Capture the cell that displays the provided text and extract its (x, y) central coordinate. 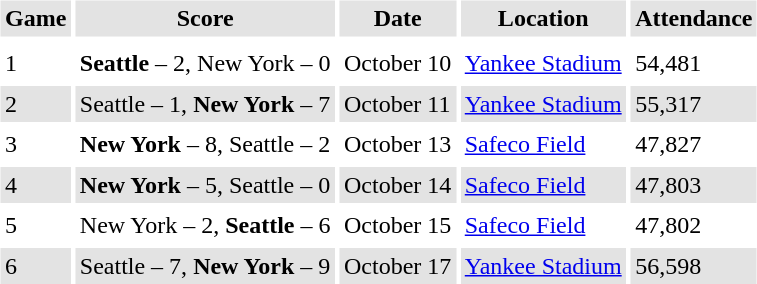
October 15 (397, 226)
New York – 8, Seattle – 2 (205, 144)
October 17 (397, 266)
47,803 (694, 185)
47,827 (694, 144)
1 (35, 64)
Location (543, 18)
Seattle – 2, New York – 0 (205, 64)
2 (35, 104)
56,598 (694, 266)
Seattle – 7, New York – 9 (205, 266)
6 (35, 266)
54,481 (694, 64)
October 13 (397, 144)
55,317 (694, 104)
Date (397, 18)
3 (35, 144)
New York – 2, Seattle – 6 (205, 226)
Game (35, 18)
October 11 (397, 104)
Attendance (694, 18)
New York – 5, Seattle – 0 (205, 185)
October 14 (397, 185)
Seattle – 1, New York – 7 (205, 104)
4 (35, 185)
October 10 (397, 64)
Score (205, 18)
5 (35, 226)
47,802 (694, 226)
